Capture the cell that displays the provided text and extract its [X, Y] central coordinate. 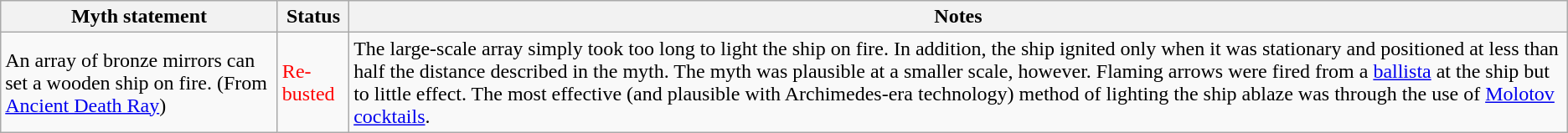
An array of bronze mirrors can set a wooden ship on fire. (From Ancient Death Ray) [139, 82]
Re-busted [313, 82]
Notes [958, 17]
Myth statement [139, 17]
Status [313, 17]
